Return [X, Y] of the center of cell containing provided text 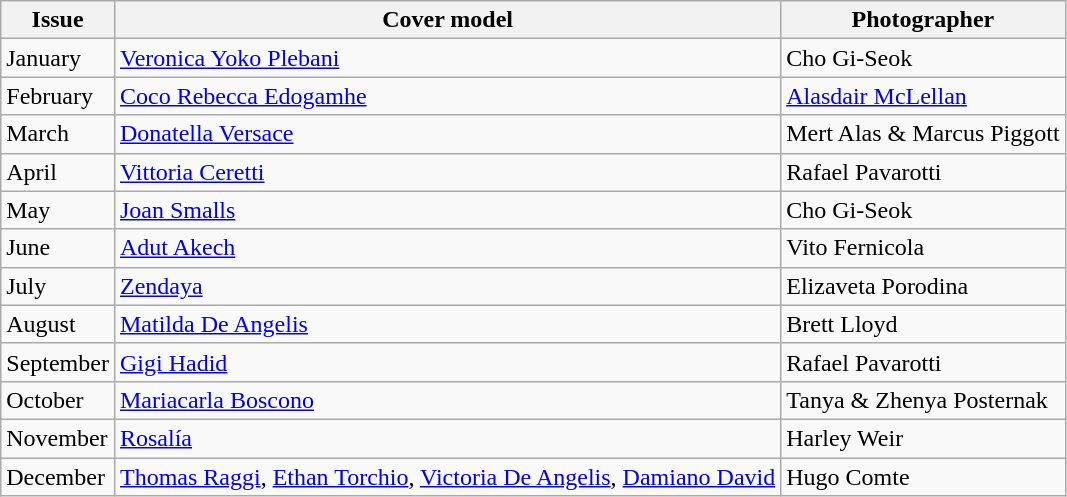
Mariacarla Boscono [447, 400]
October [58, 400]
Vito Fernicola [923, 248]
February [58, 96]
Elizaveta Porodina [923, 286]
Vittoria Ceretti [447, 172]
January [58, 58]
Rosalía [447, 438]
Mert Alas & Marcus Piggott [923, 134]
June [58, 248]
Matilda De Angelis [447, 324]
Issue [58, 20]
September [58, 362]
May [58, 210]
Cover model [447, 20]
Photographer [923, 20]
Gigi Hadid [447, 362]
Tanya & Zhenya Posternak [923, 400]
Donatella Versace [447, 134]
Coco Rebecca Edogamhe [447, 96]
November [58, 438]
Alasdair McLellan [923, 96]
Brett Lloyd [923, 324]
August [58, 324]
December [58, 477]
Hugo Comte [923, 477]
Adut Akech [447, 248]
July [58, 286]
April [58, 172]
Harley Weir [923, 438]
Thomas Raggi, Ethan Torchio, Victoria De Angelis, Damiano David [447, 477]
March [58, 134]
Joan Smalls [447, 210]
Veronica Yoko Plebani [447, 58]
Zendaya [447, 286]
